Extract the (x, y) coordinate from the center of the cell holding the provided text.  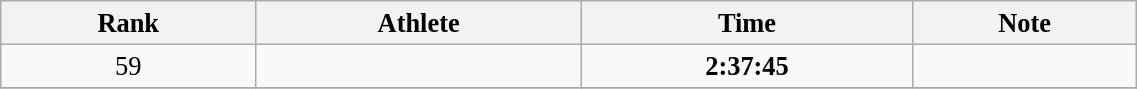
Rank (128, 22)
Athlete (419, 22)
2:37:45 (748, 66)
Time (748, 22)
Note (1024, 22)
59 (128, 66)
